Return [X, Y] of the center of cell containing provided text 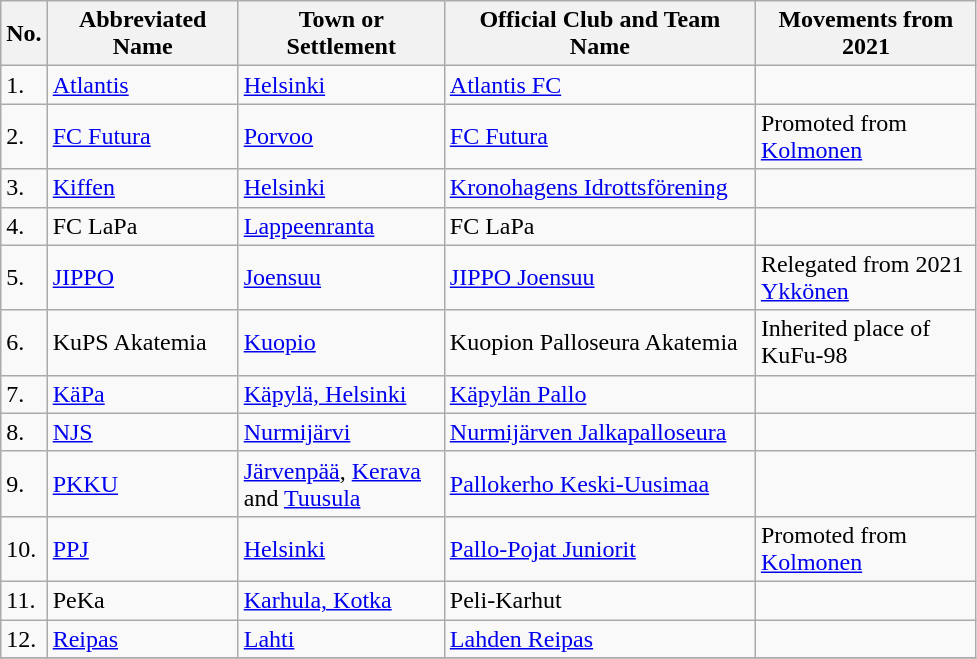
Peli-Karhut [600, 600]
JIPPO Joensuu [600, 278]
Pallo-Pojat Juniorit [600, 548]
3. [24, 188]
Porvoo [341, 136]
8. [24, 432]
5. [24, 278]
Kronohagens Idrottsförening [600, 188]
4. [24, 226]
KuPS Akatemia [142, 342]
Lahden Reipas [600, 639]
KäPa [142, 394]
No. [24, 34]
JIPPO [142, 278]
12. [24, 639]
Nurmijärven Jalkapalloseura [600, 432]
Karhula, Kotka [341, 600]
Inherited place of KuFu-98 [866, 342]
7. [24, 394]
Relegated from 2021 Ykkönen [866, 278]
Nurmijärvi [341, 432]
Official Club and Team Name [600, 34]
Käpylän Pallo [600, 394]
Atlantis [142, 85]
Movements from 2021 [866, 34]
Kuopio [341, 342]
Lappeenranta [341, 226]
1. [24, 85]
Lahti [341, 639]
Pallokerho Keski-Uusimaa [600, 484]
Reipas [142, 639]
Järvenpää, Kerava and Tuusula [341, 484]
Kuopion Palloseura Akatemia [600, 342]
Joensuu [341, 278]
PKKU [142, 484]
Abbreviated Name [142, 34]
Atlantis FC [600, 85]
10. [24, 548]
NJS [142, 432]
6. [24, 342]
PPJ [142, 548]
9. [24, 484]
Käpylä, Helsinki [341, 394]
Kiffen [142, 188]
Town or Settlement [341, 34]
11. [24, 600]
PeKa [142, 600]
2. [24, 136]
